Search for the cell housing the specified text and yield its [x, y] center coordinate. 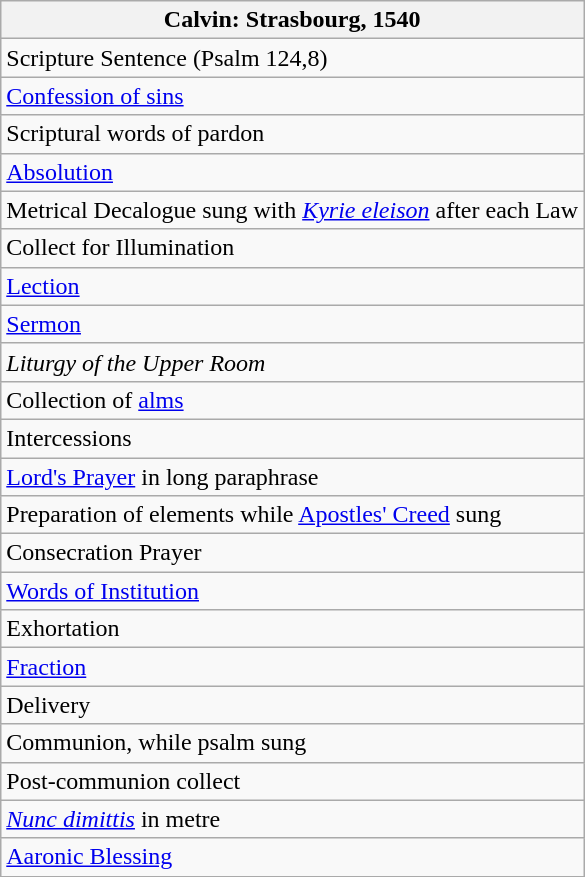
Consecration Prayer [292, 553]
Delivery [292, 705]
Intercessions [292, 438]
Scripture Sentence (Psalm 124,8) [292, 58]
Words of Institution [292, 591]
Liturgy of the Upper Room [292, 362]
Lord's Prayer in long paraphrase [292, 477]
Collect for Illumination [292, 248]
Post-communion collect [292, 781]
Fraction [292, 667]
Scriptural words of pardon [292, 134]
Absolution [292, 172]
Collection of alms [292, 400]
Lection [292, 286]
Nunc dimittis in metre [292, 819]
Aaronic Blessing [292, 857]
Preparation of elements while Apostles' Creed sung [292, 515]
Metrical Decalogue sung with Kyrie eleison after each Law [292, 210]
Sermon [292, 324]
Calvin: Strasbourg, 1540 [292, 20]
Confession of sins [292, 96]
Exhortation [292, 629]
Communion, while psalm sung [292, 743]
